For the text-containing cell, return its midpoint in [x, y] coordinate format. 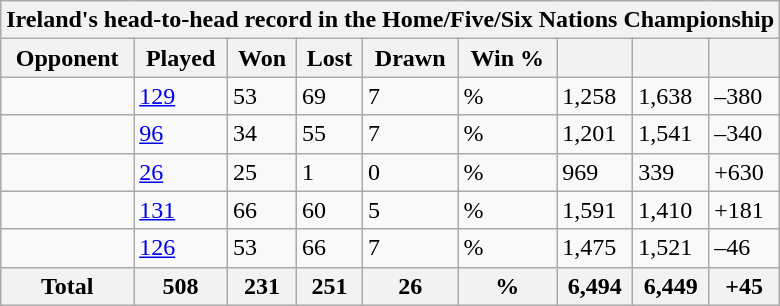
1,258 [595, 96]
55 [330, 134]
0 [410, 172]
6,449 [671, 286]
129 [181, 96]
60 [330, 210]
969 [595, 172]
+630 [744, 172]
5 [410, 210]
Win % [508, 58]
+181 [744, 210]
1,591 [595, 210]
126 [181, 248]
251 [330, 286]
Ireland's head-to-head record in the Home/Five/Six Nations Championship [390, 20]
339 [671, 172]
25 [262, 172]
1,638 [671, 96]
96 [181, 134]
–46 [744, 248]
Lost [330, 58]
–380 [744, 96]
Won [262, 58]
1,475 [595, 248]
508 [181, 286]
1,541 [671, 134]
34 [262, 134]
Drawn [410, 58]
1 [330, 172]
1,201 [595, 134]
131 [181, 210]
Total [68, 286]
231 [262, 286]
1,410 [671, 210]
–340 [744, 134]
6,494 [595, 286]
Played [181, 58]
Opponent [68, 58]
69 [330, 96]
1,521 [671, 248]
+45 [744, 286]
